Capture the cell that displays the provided text and extract its (x, y) central coordinate. 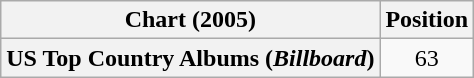
Chart (2005) (190, 20)
Position (427, 20)
63 (427, 58)
US Top Country Albums (Billboard) (190, 58)
